Determine the (x, y) coordinate at the center of the cell enclosing the given text.  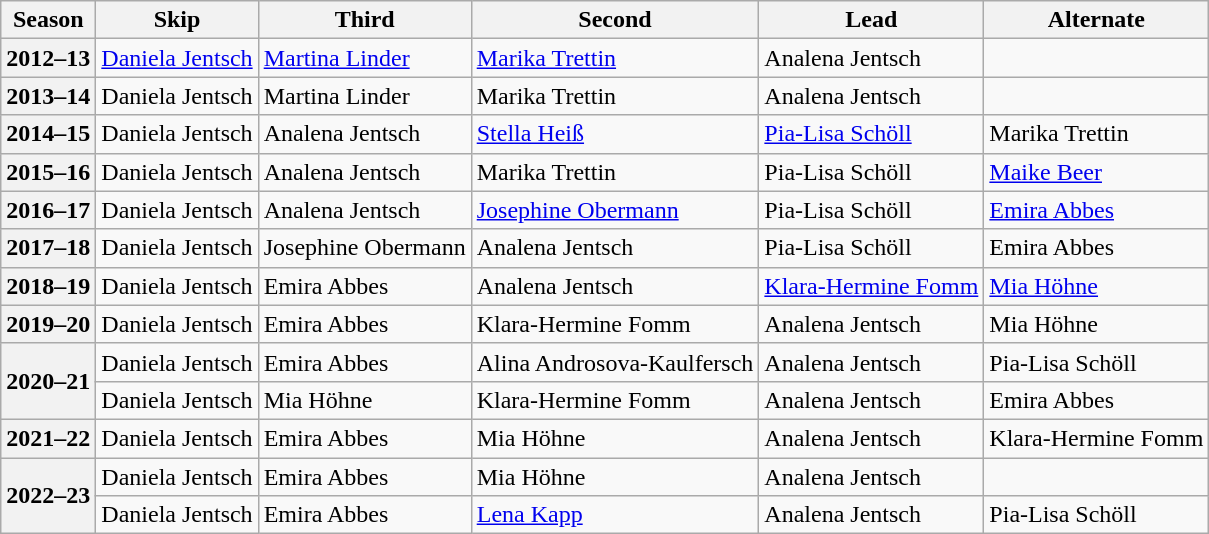
2016–17 (48, 210)
Alternate (1096, 20)
2020–21 (48, 381)
Season (48, 20)
2018–19 (48, 286)
2015–16 (48, 172)
Skip (177, 20)
Stella Heiß (615, 134)
Second (615, 20)
2014–15 (48, 134)
2021–22 (48, 438)
Alina Androsova-Kaulfersch (615, 362)
Lena Kapp (615, 515)
2012–13 (48, 58)
2019–20 (48, 324)
2017–18 (48, 248)
2022–23 (48, 496)
2013–14 (48, 96)
Maike Beer (1096, 172)
Lead (872, 20)
Third (364, 20)
